Find where the given text appears and provide that cell's center as (x, y) coordinate. 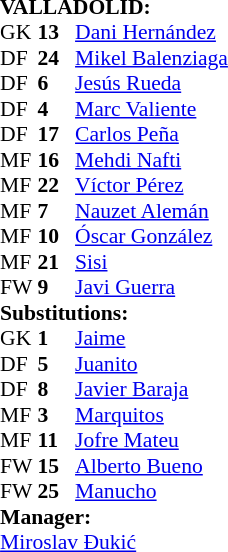
Manager: (114, 517)
Víctor Pérez (152, 185)
Alberto Bueno (152, 466)
22 (57, 185)
3 (57, 415)
4 (57, 109)
7 (57, 211)
9 (57, 287)
Jesús Rueda (152, 83)
Juanito (152, 364)
24 (57, 58)
Mehdi Nafti (152, 160)
Nauzet Alemán (152, 211)
25 (57, 491)
13 (57, 33)
Sisi (152, 262)
8 (57, 389)
Substitutions: (114, 313)
1 (57, 339)
Mikel Balenziaga (152, 58)
10 (57, 237)
Dani Hernández (152, 33)
5 (57, 364)
6 (57, 83)
21 (57, 262)
Marc Valiente (152, 109)
Javier Baraja (152, 389)
Jofre Mateu (152, 441)
Manucho (152, 491)
Jaime (152, 339)
Carlos Peña (152, 135)
15 (57, 466)
16 (57, 160)
Óscar González (152, 237)
11 (57, 441)
17 (57, 135)
Javi Guerra (152, 287)
Marquitos (152, 415)
